Detect which cell encompasses the target text, then output its (x, y) center coordinate. 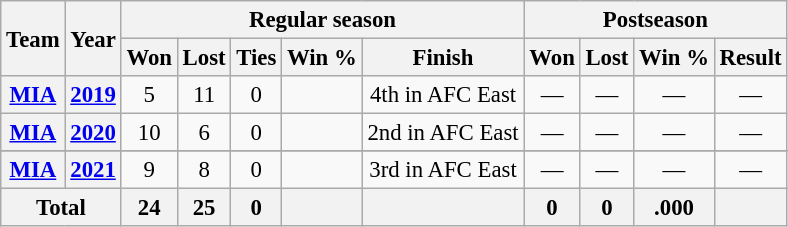
2nd in AFC East (443, 133)
Year (93, 38)
10 (149, 133)
Postseason (656, 20)
5 (149, 95)
24 (149, 208)
Team (33, 38)
2019 (93, 95)
Regular season (322, 20)
9 (149, 170)
8 (204, 170)
3rd in AFC East (443, 170)
6 (204, 133)
2021 (93, 170)
.000 (674, 208)
25 (204, 208)
Finish (443, 58)
4th in AFC East (443, 95)
Total (61, 208)
Result (750, 58)
2020 (93, 133)
Ties (256, 58)
11 (204, 95)
